Locate the cell with the specified text and output its (X, Y) center coordinate. 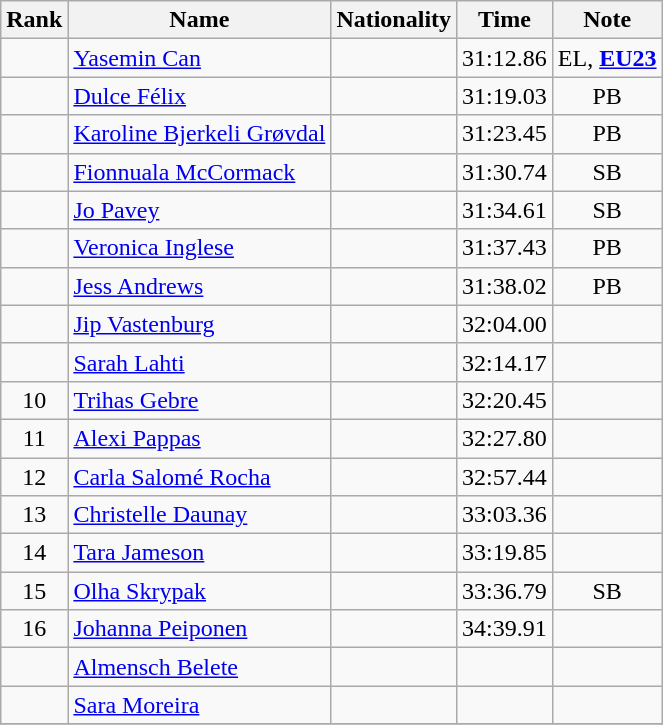
31:38.02 (505, 286)
34:39.91 (505, 629)
Dulce Félix (200, 96)
Veronica Inglese (200, 248)
Tara Jameson (200, 553)
15 (34, 591)
32:04.00 (505, 324)
Jess Andrews (200, 286)
Nationality (394, 20)
33:03.36 (505, 515)
Sarah Lahti (200, 362)
Jo Pavey (200, 210)
Christelle Daunay (200, 515)
Fionnuala McCormack (200, 172)
32:27.80 (505, 438)
Name (200, 20)
Time (505, 20)
Alexi Pappas (200, 438)
12 (34, 477)
Note (607, 20)
Olha Skrypak (200, 591)
Sara Moreira (200, 705)
11 (34, 438)
Yasemin Can (200, 58)
Jip Vastenburg (200, 324)
Johanna Peiponen (200, 629)
13 (34, 515)
31:37.43 (505, 248)
EL, EU23 (607, 58)
31:34.61 (505, 210)
Carla Salomé Rocha (200, 477)
31:12.86 (505, 58)
31:19.03 (505, 96)
14 (34, 553)
16 (34, 629)
32:20.45 (505, 400)
33:36.79 (505, 591)
Almensch Belete (200, 667)
Rank (34, 20)
31:23.45 (505, 134)
32:14.17 (505, 362)
Trihas Gebre (200, 400)
10 (34, 400)
33:19.85 (505, 553)
31:30.74 (505, 172)
Karoline Bjerkeli Grøvdal (200, 134)
32:57.44 (505, 477)
